Return the (x, y) coordinate for the center point of the cell that contains the specified text.  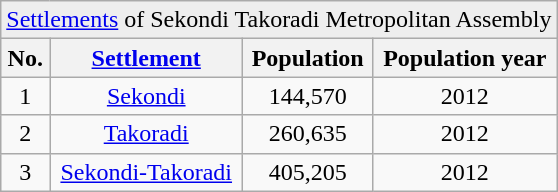
Sekondi-Takoradi (146, 172)
1 (26, 96)
No. (26, 58)
405,205 (308, 172)
Population year (465, 58)
2 (26, 134)
Settlement (146, 58)
3 (26, 172)
Settlements of Sekondi Takoradi Metropolitan Assembly (279, 20)
Population (308, 58)
Takoradi (146, 134)
144,570 (308, 96)
Sekondi (146, 96)
260,635 (308, 134)
